Pinpoint the cell where the given text exists, returning its (x, y) midpoint coordinate. 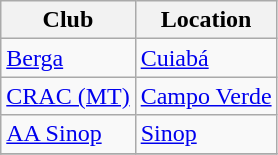
Cuiabá (206, 58)
AA Sinop (68, 134)
Campo Verde (206, 96)
Berga (68, 58)
Sinop (206, 134)
Location (206, 20)
Club (68, 20)
CRAC (MT) (68, 96)
